Extract the (X, Y) coordinate from the center of the cell holding the provided text.  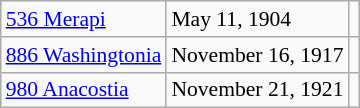
November 16, 1917 (257, 54)
536 Merapi (84, 19)
980 Anacostia (84, 90)
May 11, 1904 (257, 19)
November 21, 1921 (257, 90)
886 Washingtonia (84, 54)
